Detect which cell encompasses the target text, then output its [X, Y] center coordinate. 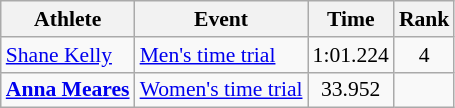
4 [424, 55]
Athlete [68, 19]
Event [222, 19]
Women's time trial [222, 90]
Time [351, 19]
Men's time trial [222, 55]
33.952 [351, 90]
Anna Meares [68, 90]
Shane Kelly [68, 55]
1:01.224 [351, 55]
Rank [424, 19]
